Provide the (X, Y) coordinate of the cell's center where the given text is located.  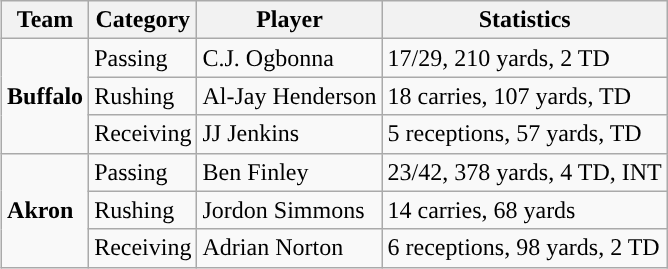
Team (46, 20)
Adrian Norton (290, 248)
14 carries, 68 yards (524, 210)
6 receptions, 98 yards, 2 TD (524, 248)
C.J. Ogbonna (290, 58)
JJ Jenkins (290, 134)
18 carries, 107 yards, TD (524, 96)
Category (143, 20)
Jordon Simmons (290, 210)
Player (290, 20)
Al-Jay Henderson (290, 96)
5 receptions, 57 yards, TD (524, 134)
Buffalo (46, 96)
Akron (46, 210)
17/29, 210 yards, 2 TD (524, 58)
Ben Finley (290, 172)
Statistics (524, 20)
23/42, 378 yards, 4 TD, INT (524, 172)
